Identify which cell holds the provided text, then report its [x, y] central coordinate. 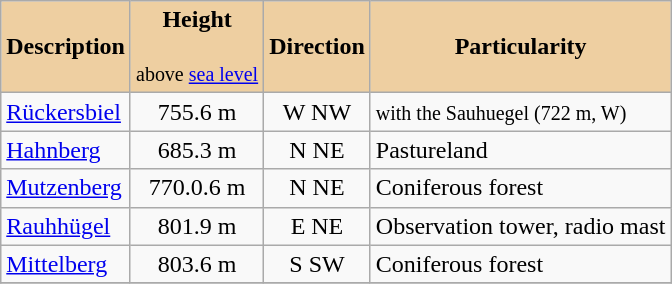
770.0.6 m [196, 188]
Observation tower, radio mast [520, 226]
E NE [318, 226]
Mutzenberg [66, 188]
Direction [318, 47]
755.6 m [196, 112]
685.3 m [196, 150]
S SW [318, 264]
W NW [318, 112]
Height above sea level [196, 47]
Rückersbiel [66, 112]
803.6 m [196, 264]
Hahnberg [66, 150]
Description [66, 47]
Mittelberg [66, 264]
Pastureland [520, 150]
with the Sauhuegel (722 m, W) [520, 112]
801.9 m [196, 226]
Rauhhügel [66, 226]
Particularity [520, 47]
